Find where the given text appears and provide that cell's center as (x, y) coordinate. 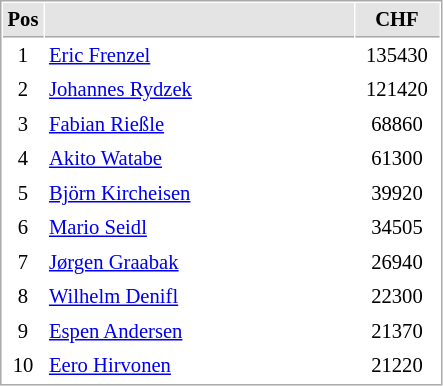
3 (23, 124)
10 (23, 366)
22300 (397, 296)
Wilhelm Denifl (198, 296)
Eero Hirvonen (198, 366)
2 (23, 90)
6 (23, 228)
39920 (397, 194)
Mario Seidl (198, 228)
Johannes Rydzek (198, 90)
Espen Andersen (198, 332)
135430 (397, 56)
7 (23, 262)
9 (23, 332)
4 (23, 158)
1 (23, 56)
Fabian Rießle (198, 124)
34505 (397, 228)
21220 (397, 366)
Pos (23, 20)
21370 (397, 332)
Björn Kircheisen (198, 194)
5 (23, 194)
CHF (397, 20)
Eric Frenzel (198, 56)
8 (23, 296)
68860 (397, 124)
121420 (397, 90)
61300 (397, 158)
Jørgen Graabak (198, 262)
Akito Watabe (198, 158)
26940 (397, 262)
